Locate the cell with the specified text and output its [X, Y] center coordinate. 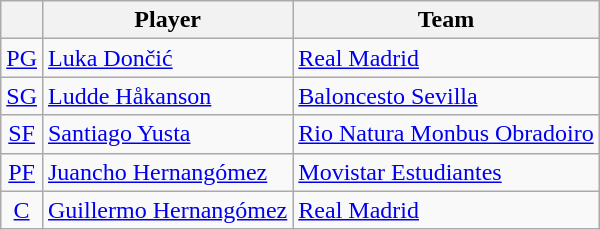
Rio Natura Monbus Obradoiro [446, 134]
Ludde Håkanson [167, 96]
Player [167, 20]
Team [446, 20]
C [22, 210]
Guillermo Hernangómez [167, 210]
Santiago Yusta [167, 134]
Luka Dončić [167, 58]
Juancho Hernangómez [167, 172]
Movistar Estudiantes [446, 172]
PF [22, 172]
PG [22, 58]
Baloncesto Sevilla [446, 96]
SG [22, 96]
SF [22, 134]
